Determine the [x, y] coordinate at the center of the cell enclosing the given text.  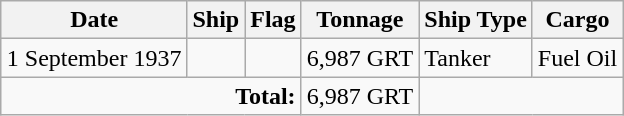
Flag [273, 20]
Tanker [476, 58]
Ship [216, 20]
Tonnage [360, 20]
Fuel Oil [577, 58]
Total: [151, 96]
Date [94, 20]
1 September 1937 [94, 58]
Ship Type [476, 20]
Cargo [577, 20]
